Provide the (x, y) coordinate of the cell's center where the given text is located.  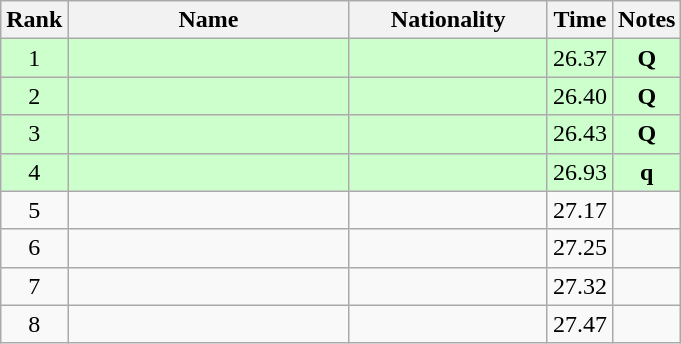
3 (34, 134)
27.47 (580, 324)
27.32 (580, 286)
27.17 (580, 210)
Rank (34, 20)
26.43 (580, 134)
27.25 (580, 248)
26.93 (580, 172)
26.40 (580, 96)
5 (34, 210)
6 (34, 248)
4 (34, 172)
7 (34, 286)
Name (208, 20)
2 (34, 96)
8 (34, 324)
1 (34, 58)
Time (580, 20)
Nationality (448, 20)
26.37 (580, 58)
Notes (647, 20)
q (647, 172)
